From the cell containing the given text, extract its center point as (X, Y) coordinate. 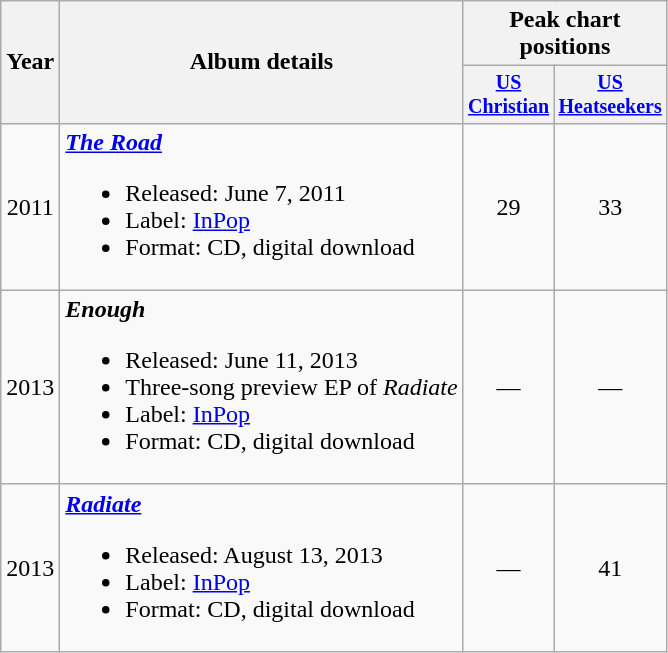
29 (508, 206)
USHeatseekers (610, 94)
Peak chart positions (564, 34)
Year (30, 62)
33 (610, 206)
USChristian (508, 94)
41 (610, 568)
Album details (262, 62)
EnoughReleased: June 11, 2013Three-song preview EP of RadiateLabel: InPopFormat: CD, digital download (262, 387)
2011 (30, 206)
The RoadReleased: June 7, 2011Label: InPopFormat: CD, digital download (262, 206)
RadiateReleased: August 13, 2013Label: InPopFormat: CD, digital download (262, 568)
